Output the (X, Y) coordinate of the center of the cell containing the given text.  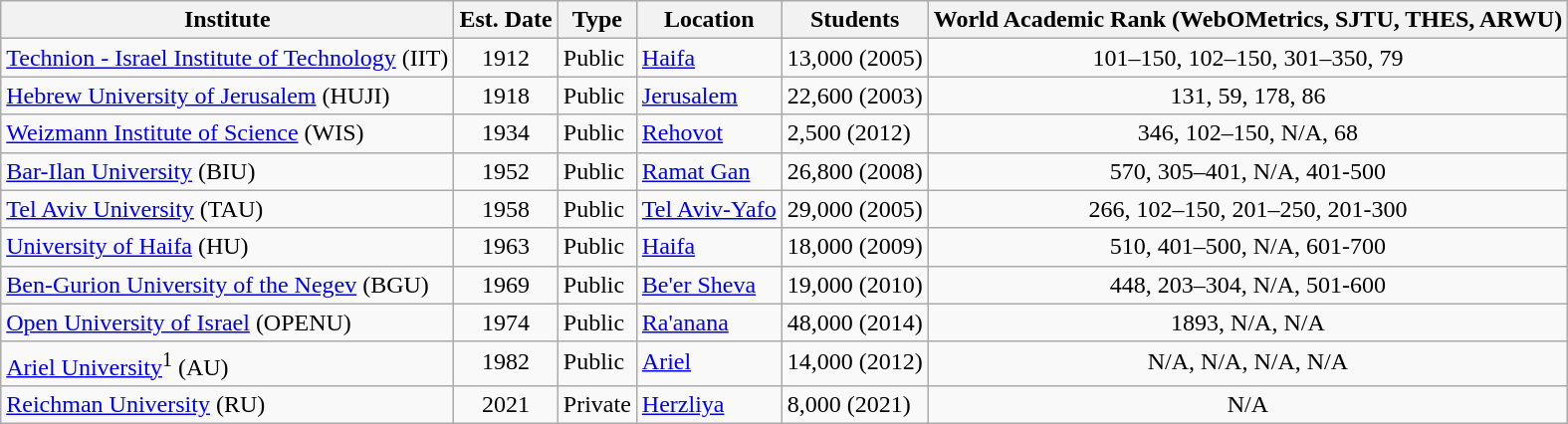
Open University of Israel (OPENU) (227, 322)
Location (709, 20)
Technion - Israel Institute of Technology (IIT) (227, 58)
448, 203–304, N/A, 501-600 (1247, 285)
1969 (506, 285)
510, 401–500, N/A, 601-700 (1247, 247)
1963 (506, 247)
1974 (506, 322)
1934 (506, 133)
346, 102–150, N/A, 68 (1247, 133)
101–150, 102–150, 301–350, 79 (1247, 58)
2,500 (2012) (854, 133)
Tel Aviv-Yafo (709, 209)
Ariel (709, 364)
1918 (506, 96)
18,000 (2009) (854, 247)
Ramat Gan (709, 171)
13,000 (2005) (854, 58)
Jerusalem (709, 96)
1893, N/A, N/A (1247, 322)
Institute (227, 20)
1912 (506, 58)
Rehovot (709, 133)
Students (854, 20)
Bar-Ilan University (BIU) (227, 171)
Herzliya (709, 405)
Hebrew University of Jerusalem (HUJI) (227, 96)
Ben-Gurion University of the Negev (BGU) (227, 285)
Weizmann Institute of Science (WIS) (227, 133)
Private (597, 405)
N/A (1247, 405)
Ra'anana (709, 322)
1952 (506, 171)
1982 (506, 364)
22,600 (2003) (854, 96)
131, 59, 178, 86 (1247, 96)
University of Haifa (HU) (227, 247)
14,000 (2012) (854, 364)
48,000 (2014) (854, 322)
26,800 (2008) (854, 171)
Reichman University (RU) (227, 405)
Be'er Sheva (709, 285)
570, 305–401, N/A, 401-500 (1247, 171)
19,000 (2010) (854, 285)
Tel Aviv University (TAU) (227, 209)
N/A, N/A, N/A, N/A (1247, 364)
2021 (506, 405)
8,000 (2021) (854, 405)
Est. Date (506, 20)
266, 102–150, 201–250, 201-300 (1247, 209)
29,000 (2005) (854, 209)
Ariel University1 (AU) (227, 364)
1958 (506, 209)
World Academic Rank (WebOMetrics, SJTU, THES, ARWU) (1247, 20)
Type (597, 20)
